Locate the cell with the specified text and output its (X, Y) center coordinate. 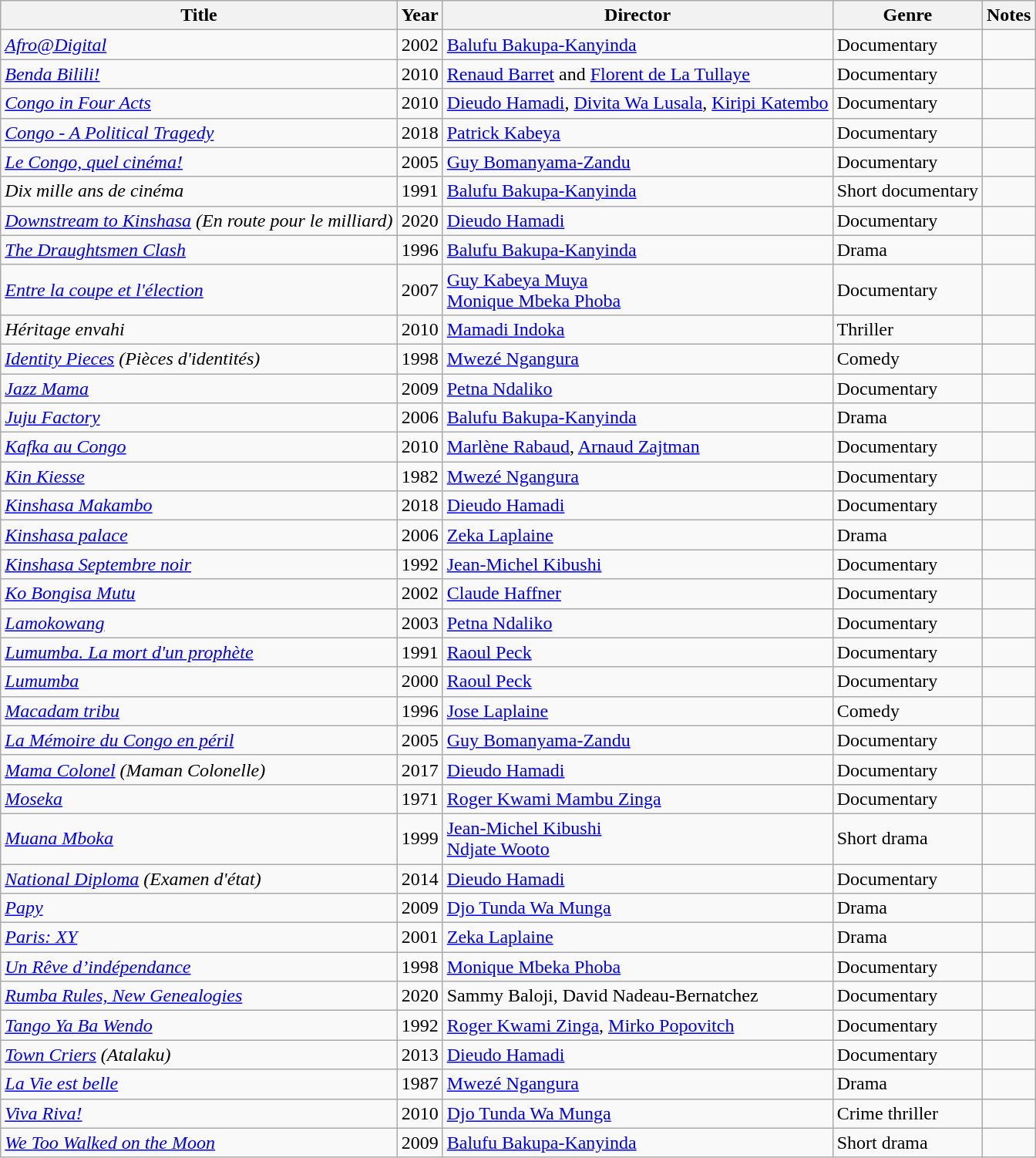
Thriller (907, 329)
Viva Riva! (199, 1113)
Juju Factory (199, 418)
Title (199, 15)
Downstream to Kinshasa (En route pour le milliard) (199, 220)
Roger Kwami Zinga, Mirko Popovitch (637, 1025)
Jazz Mama (199, 388)
Kinshasa palace (199, 535)
Marlène Rabaud, Arnaud Zajtman (637, 447)
Papy (199, 908)
Muana Mboka (199, 839)
Entre la coupe et l'élection (199, 290)
La Vie est belle (199, 1084)
Mamadi Indoka (637, 329)
Mama Colonel (Maman Colonelle) (199, 769)
Guy Kabeya MuyaMonique Mbeka Phoba (637, 290)
Director (637, 15)
Short documentary (907, 191)
Paris: XY (199, 938)
We Too Walked on the Moon (199, 1143)
Héritage envahi (199, 329)
The Draughtsmen Clash (199, 250)
2000 (419, 682)
Le Congo, quel cinéma! (199, 162)
Year (419, 15)
Moseka (199, 799)
Dix mille ans de cinéma (199, 191)
Benda Bilili! (199, 74)
Kin Kiesse (199, 476)
National Diploma (Examen d'état) (199, 878)
Identity Pieces (Pièces d'identités) (199, 359)
Kinshasa Makambo (199, 506)
2013 (419, 1055)
2017 (419, 769)
1987 (419, 1084)
Tango Ya Ba Wendo (199, 1025)
Claude Haffner (637, 594)
Lamokowang (199, 623)
Genre (907, 15)
2001 (419, 938)
Macadam tribu (199, 711)
2007 (419, 290)
Town Criers (Atalaku) (199, 1055)
Rumba Rules, New Genealogies (199, 996)
1971 (419, 799)
La Mémoire du Congo en péril (199, 740)
Kinshasa Septembre noir (199, 564)
Jean-Michel Kibushi (637, 564)
Dieudo Hamadi, Divita Wa Lusala, Kiripi Katembo (637, 103)
Lumumba. La mort d'un prophète (199, 652)
Kafka au Congo (199, 447)
Renaud Barret and Florent de La Tullaye (637, 74)
Roger Kwami Mambu Zinga (637, 799)
Congo - A Political Tragedy (199, 133)
Lumumba (199, 682)
2003 (419, 623)
Un Rêve d’indépendance (199, 967)
Jose Laplaine (637, 711)
Congo in Four Acts (199, 103)
Ko Bongisa Mutu (199, 594)
Crime thriller (907, 1113)
Afro@Digital (199, 45)
1999 (419, 839)
Sammy Baloji, David Nadeau-Bernatchez (637, 996)
1982 (419, 476)
Jean-Michel KibushiNdjate Wooto (637, 839)
2014 (419, 878)
Notes (1009, 15)
Monique Mbeka Phoba (637, 967)
Patrick Kabeya (637, 133)
